Determine the (X, Y) coordinate at the center of the cell enclosing the given text.  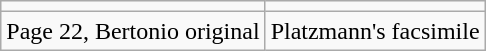
Platzmann's facsimile (375, 31)
Page 22, Bertonio original (133, 31)
